Identify which cell holds the provided text, then report its (X, Y) central coordinate. 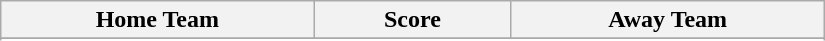
Score (412, 20)
Home Team (158, 20)
Away Team (668, 20)
